Capture the cell that displays the provided text and extract its (x, y) central coordinate. 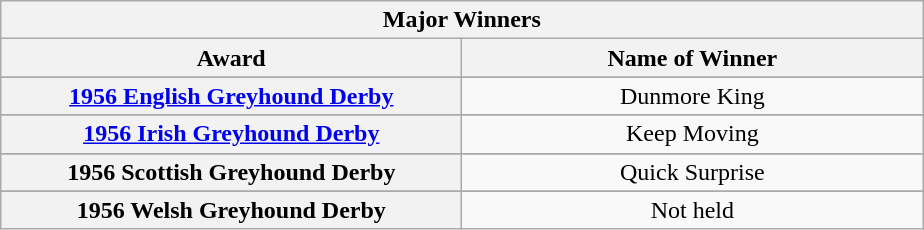
Quick Surprise (692, 172)
1956 Scottish Greyhound Derby (232, 172)
1956 Welsh Greyhound Derby (232, 210)
Dunmore King (692, 96)
Major Winners (462, 20)
1956 English Greyhound Derby (232, 96)
Keep Moving (692, 134)
1956 Irish Greyhound Derby (232, 134)
Award (232, 58)
Name of Winner (692, 58)
Not held (692, 210)
